Return the [X, Y] coordinate for the center point of the cell that contains the specified text.  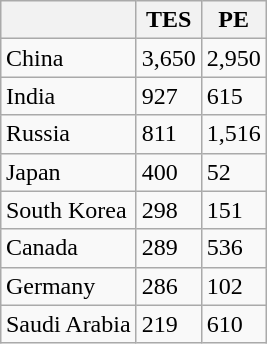
536 [234, 248]
298 [168, 210]
286 [168, 286]
400 [168, 172]
927 [168, 96]
219 [168, 324]
3,650 [168, 58]
102 [234, 286]
Saudi Arabia [68, 324]
PE [234, 20]
289 [168, 248]
151 [234, 210]
52 [234, 172]
South Korea [68, 210]
Germany [68, 286]
Canada [68, 248]
1,516 [234, 134]
TES [168, 20]
India [68, 96]
China [68, 58]
615 [234, 96]
Russia [68, 134]
Japan [68, 172]
610 [234, 324]
2,950 [234, 58]
811 [168, 134]
